Return the [X, Y] coordinate for the center point of the cell that contains the specified text.  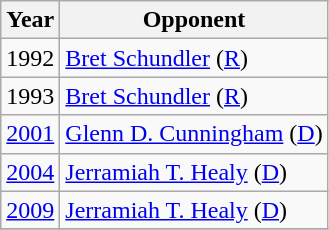
2009 [30, 210]
1993 [30, 96]
2004 [30, 172]
Glenn D. Cunningham (D) [194, 134]
Year [30, 20]
Opponent [194, 20]
1992 [30, 58]
2001 [30, 134]
